Pinpoint the cell where the given text exists, returning its (X, Y) midpoint coordinate. 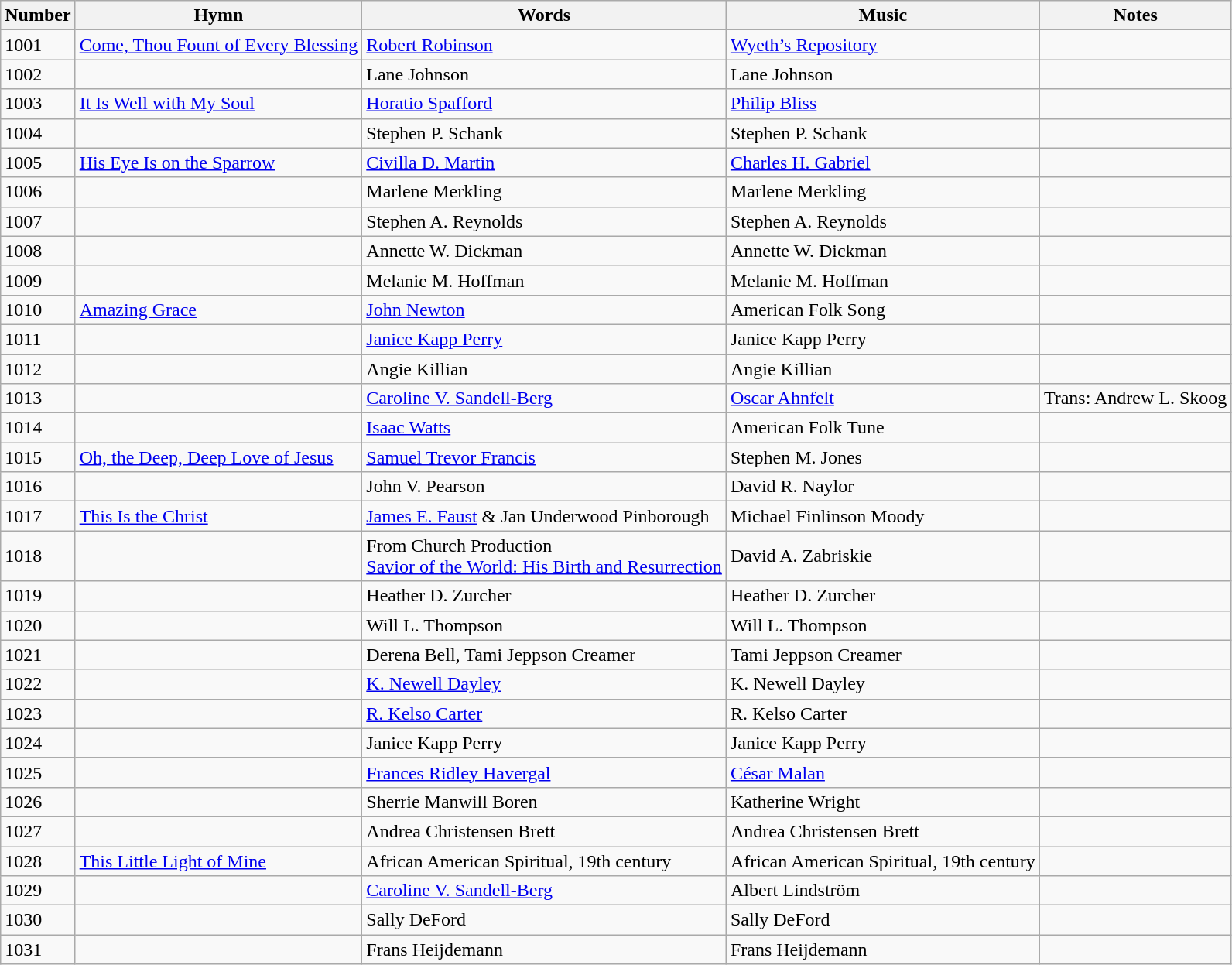
1016 (38, 487)
Samuel Trevor Francis (545, 457)
This Little Light of Mine (218, 861)
1022 (38, 684)
Amazing Grace (218, 310)
1020 (38, 625)
1029 (38, 891)
Trans: Andrew L. Skoog (1135, 399)
1009 (38, 280)
1001 (38, 45)
Philip Bliss (882, 104)
1005 (38, 163)
Come, Thou Fount of Every Blessing (218, 45)
Oscar Ahnfelt (882, 399)
Michael Finlinson Moody (882, 516)
This Is the Christ (218, 516)
Notes (1135, 15)
1006 (38, 192)
Frances Ridley Havergal (545, 772)
David R. Naylor (882, 487)
Wyeth’s Repository (882, 45)
John Newton (545, 310)
1024 (38, 743)
Robert Robinson (545, 45)
Charles H. Gabriel (882, 163)
James E. Faust & Jan Underwood Pinborough (545, 516)
Horatio Spafford (545, 104)
Tami Jeppson Creamer (882, 655)
1008 (38, 251)
César Malan (882, 772)
Derena Bell, Tami Jeppson Creamer (545, 655)
1028 (38, 861)
1017 (38, 516)
1031 (38, 950)
Isaac Watts (545, 428)
1030 (38, 920)
1025 (38, 772)
1012 (38, 369)
From Church ProductionSavior of the World: His Birth and Resurrection (545, 556)
Hymn (218, 15)
Civilla D. Martin (545, 163)
Oh, the Deep, Deep Love of Jesus (218, 457)
His Eye Is on the Sparrow (218, 163)
1014 (38, 428)
David A. Zabriskie (882, 556)
Sherrie Manwill Boren (545, 802)
1021 (38, 655)
1019 (38, 596)
1011 (38, 339)
It Is Well with My Soul (218, 104)
1007 (38, 221)
1027 (38, 831)
1026 (38, 802)
American Folk Song (882, 310)
Words (545, 15)
Stephen M. Jones (882, 457)
1013 (38, 399)
1023 (38, 713)
1015 (38, 457)
John V. Pearson (545, 487)
1002 (38, 74)
Music (882, 15)
Katherine Wright (882, 802)
1018 (38, 556)
Number (38, 15)
1003 (38, 104)
Albert Lindström (882, 891)
American Folk Tune (882, 428)
1010 (38, 310)
1004 (38, 133)
